For the text-containing cell, return its midpoint in [x, y] coordinate format. 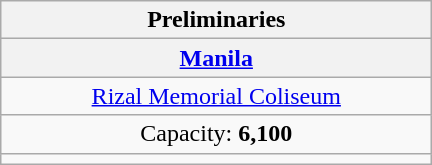
Manila [216, 58]
Preliminaries [216, 20]
Capacity: 6,100 [216, 134]
Rizal Memorial Coliseum [216, 96]
